Determine the (x, y) coordinate at the center of the cell enclosing the given text.  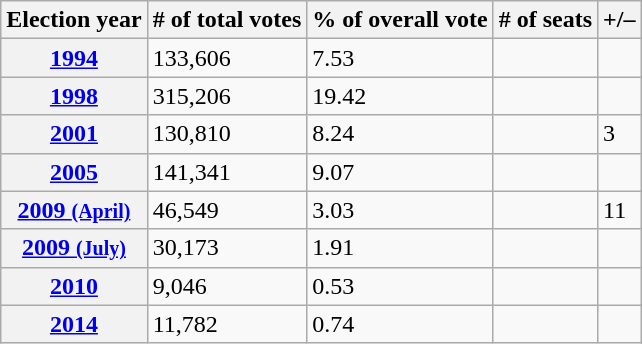
# of total votes (227, 20)
2005 (74, 172)
0.53 (400, 286)
141,341 (227, 172)
Election year (74, 20)
46,549 (227, 210)
9.07 (400, 172)
3 (620, 134)
11 (620, 210)
2001 (74, 134)
2014 (74, 324)
9,046 (227, 286)
% of overall vote (400, 20)
1.91 (400, 248)
130,810 (227, 134)
30,173 (227, 248)
19.42 (400, 96)
0.74 (400, 324)
11,782 (227, 324)
2010 (74, 286)
2009 (July) (74, 248)
8.24 (400, 134)
7.53 (400, 58)
2009 (April) (74, 210)
# of seats (545, 20)
133,606 (227, 58)
3.03 (400, 210)
+/– (620, 20)
315,206 (227, 96)
1994 (74, 58)
1998 (74, 96)
